For the text-containing cell, return its midpoint in (X, Y) coordinate format. 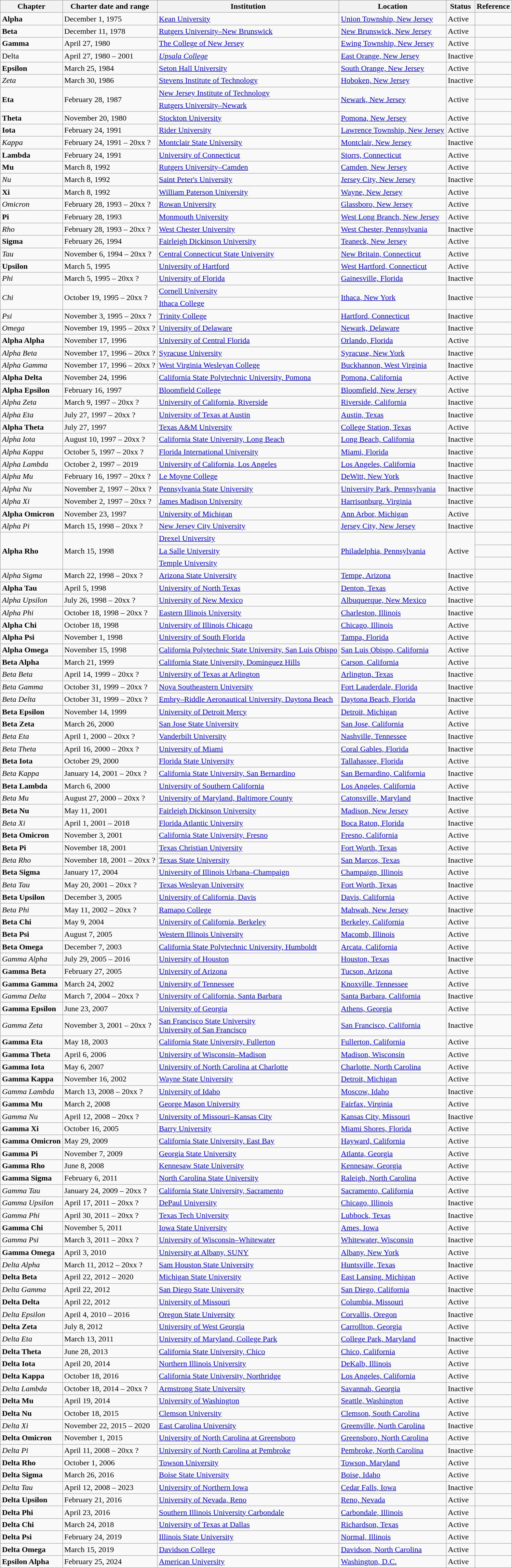
Beta Rho (31, 860)
Clemson University (248, 1413)
Cornell University (248, 291)
Trinity College (248, 316)
Gamma Upsilon (31, 1203)
Alpha Xi (31, 501)
November 14, 1999 (110, 712)
Harrisonburg, Virginia (392, 501)
University of Illinois Urbana–Champaign (248, 872)
March 22, 1998 – 20xx ? (110, 576)
November 15, 1998 (110, 650)
April 5, 1998 (110, 588)
June 28, 2013 (110, 1351)
Greensboro, North Carolina (392, 1438)
Alpha Omicron (31, 514)
Kennesaw, Georgia (392, 1166)
April 17, 2011 – 20xx ? (110, 1203)
March 11, 2012 – 20xx ? (110, 1265)
Georgia State University (248, 1154)
Omicron (31, 204)
West Chester University (248, 229)
Ithaca College (248, 303)
Gamma Lambda (31, 1091)
University of Tennessee (248, 984)
Daytona Beach, Florida (392, 699)
University of Nevada, Reno (248, 1500)
November 1, 2015 (110, 1438)
University of Idaho (248, 1091)
University of Hartford (248, 266)
Pi (31, 217)
Gamma Delta (31, 996)
Charleston, Illinois (392, 613)
Alpha Pi (31, 526)
Beta Psi (31, 934)
Alpha Tau (31, 588)
Chico, California (392, 1351)
Long Beach, California (392, 439)
Beta Zeta (31, 724)
Reno, Nevada (392, 1500)
March 15, 2019 (110, 1549)
Alpha Sigma (31, 576)
Beta Kappa (31, 774)
Sacramento, California (392, 1191)
Gamma Xi (31, 1129)
Alpha (31, 19)
San Marcos, Texas (392, 860)
University of Texas at Austin (248, 415)
February 16, 1997 (110, 390)
March 5, 1995 – 20xx ? (110, 279)
Alpha Alpha (31, 340)
December 7, 2003 (110, 947)
West Long Branch, New Jersey (392, 217)
San Bernardino, California (392, 774)
University of Washington (248, 1401)
Gamma Beta (31, 972)
Pomona, California (392, 378)
Iota (31, 130)
University of Michigan (248, 514)
Alpha Phi (31, 613)
March 9, 1997 – 20xx ? (110, 402)
Kansas City, Missouri (392, 1116)
Beta Theta (31, 749)
April 3, 2010 (110, 1252)
Central Connecticut State University (248, 254)
July 29, 2005 – 2016 (110, 959)
Riverside, California (392, 402)
March 13, 2008 – 20xx ? (110, 1091)
Rutgers University–Camden (248, 167)
Gamma Rho (31, 1166)
Rutgers University–New Brunswick (248, 31)
Beta Omega (31, 947)
February 28, 1987 (110, 99)
February 24, 1991 – 20xx ? (110, 142)
California State University, East Bay (248, 1141)
Wayne State University (248, 1079)
November 18, 2001 (110, 848)
November 18, 2001 – 20xx ? (110, 860)
University of Maryland, College Park (248, 1339)
Alpha Eta (31, 415)
Madison, New Jersey (392, 811)
Gamma Alpha (31, 959)
Pennsylvania State University (248, 489)
University Park, Pennsylvania (392, 489)
Barry University (248, 1129)
February 27, 2005 (110, 972)
West Virginia Wesleyan College (248, 365)
University of Wisconsin–Madison (248, 1054)
Vanderbilt University (248, 736)
Gamma (31, 44)
Philadelphia, Pennsylvania (392, 551)
Delta Kappa (31, 1376)
University of Illinois Chicago (248, 625)
Columbia, Missouri (392, 1302)
University of California, Berkeley (248, 922)
Alpha Lambda (31, 464)
October 1, 2006 (110, 1463)
George Mason University (248, 1104)
Teaneck, New Jersey (392, 242)
March 15, 1998 – 20xx ? (110, 526)
Lawrence Township, New Jersey (392, 130)
January 14, 2001 – 20xx ? (110, 774)
Ithaca, New York (392, 297)
East Carolina University (248, 1426)
Delta Rho (31, 1463)
Beta Sigma (31, 872)
August 7, 2005 (110, 934)
Towson University (248, 1463)
Gamma Epsilon (31, 1009)
Alpha Mu (31, 477)
University of North Carolina at Charlotte (248, 1067)
May 29, 2009 (110, 1141)
University of Maryland, Baltimore County (248, 798)
Beta Delta (31, 699)
October 29, 2000 (110, 761)
Glassboro, New Jersey (392, 204)
Gamma Eta (31, 1042)
California State University, Northridge (248, 1376)
Gamma Kappa (31, 1079)
Delta Sigma (31, 1475)
Boca Raton, Florida (392, 823)
March 2, 2008 (110, 1104)
Nashville, Tennessee (392, 736)
Zeta (31, 81)
Delta Theta (31, 1351)
Tucson, Arizona (392, 972)
Tallahassee, Florida (392, 761)
Rho (31, 229)
Gamma Omicron (31, 1141)
East Lansing, Michigan (392, 1277)
Alpha Zeta (31, 402)
University of Southern California (248, 786)
April 19, 2014 (110, 1401)
April 6, 2006 (110, 1054)
Alpha Psi (31, 637)
Eastern Illinois University (248, 613)
Madison, Wisconsin (392, 1054)
Gamma Omega (31, 1252)
University of Delaware (248, 328)
November 7, 2009 (110, 1154)
Alpha Kappa (31, 452)
California State University, Fresno (248, 835)
Delta Mu (31, 1401)
Delta Chi (31, 1524)
Psi (31, 316)
May 9, 2004 (110, 922)
Pembroke, North Carolina (392, 1450)
University of North Carolina at Greensboro (248, 1438)
California State Polytechnic University, Pomona (248, 378)
Montclair, New Jersey (392, 142)
March 6, 2000 (110, 786)
Syracuse, New York (392, 353)
October 18, 2014 – 20xx ? (110, 1389)
Raleigh, North Carolina (392, 1178)
Tau (31, 254)
South Orange, New Jersey (392, 68)
University of Texas at Dallas (248, 1524)
November 1, 1998 (110, 637)
Michigan State University (248, 1277)
March 24, 2002 (110, 984)
Delta Omega (31, 1549)
October 18, 1998 – 20xx ? (110, 613)
University of California, Los Angeles (248, 464)
University of Missouri (248, 1302)
Gamma Psi (31, 1240)
California State University, Dominguez Hills (248, 662)
Moscow, Idaho (392, 1091)
Gamma Tau (31, 1191)
March 5, 1995 (110, 266)
Beta Beta (31, 674)
Beta Lambda (31, 786)
October 18, 2015 (110, 1413)
Gamma Nu (31, 1116)
Upsilon (31, 266)
Clemson, South Carolina (392, 1413)
University of Wisconsin–Whitewater (248, 1240)
December 3, 2005 (110, 897)
University of North Carolina at Pembroke (248, 1450)
Status (460, 7)
February 24, 2019 (110, 1537)
Ann Arbor, Michigan (392, 514)
Coral Gables, Florida (392, 749)
Omega (31, 328)
March 7, 2004 – 20xx ? (110, 996)
University of Georgia (248, 1009)
Alpha Rho (31, 551)
Theta (31, 118)
December 1, 1975 (110, 19)
Tempe, Arizona (392, 576)
Athens, Georgia (392, 1009)
Gamma Iota (31, 1067)
Texas Wesleyan University (248, 885)
Gainesville, Florida (392, 279)
April 16, 2000 – 20xx ? (110, 749)
Xi (31, 192)
Union Township, New Jersey (392, 19)
April 12, 2008 – 20xx ? (110, 1116)
Alpha Gamma (31, 365)
Newark, New Jersey (392, 99)
June 8, 2008 (110, 1166)
Austin, Texas (392, 415)
May 11, 2001 (110, 811)
Ames, Iowa (392, 1228)
Temple University (248, 563)
Beta Xi (31, 823)
Miami, Florida (392, 452)
Arcata, California (392, 947)
Southern Illinois University Carbondale (248, 1512)
April 1, 2001 – 2018 (110, 823)
Armstrong State University (248, 1389)
University of New Mexico (248, 600)
Upsala College (248, 56)
Davidson, North Carolina (392, 1549)
November 20, 1980 (110, 118)
Fresno, California (392, 835)
November 23, 1997 (110, 514)
Delta Zeta (31, 1326)
Epsilon Alpha (31, 1562)
San Diego, California (392, 1289)
July 27, 1997 – 20xx ? (110, 415)
Beta Phi (31, 909)
October 5, 1997 – 20xx ? (110, 452)
Towson, Maryland (392, 1463)
Gamma Zeta (31, 1025)
Institution (248, 7)
Orlando, Florida (392, 340)
California State University, Chico (248, 1351)
College Park, Maryland (392, 1339)
Gamma Sigma (31, 1178)
Monmouth University (248, 217)
Hayward, California (392, 1141)
College Station, Texas (392, 427)
Montclair State University (248, 142)
Storrs, Connecticut (392, 155)
Delta Beta (31, 1277)
James Madison University (248, 501)
Carson, California (392, 662)
University of Arizona (248, 972)
Kennesaw State University (248, 1166)
Ewing Township, New Jersey (392, 44)
May 6, 2007 (110, 1067)
Davis, California (392, 897)
Beta Alpha (31, 662)
October 2, 1997 – 2019 (110, 464)
Beta Pi (31, 848)
February 6, 2011 (110, 1178)
Richardson, Texas (392, 1524)
April 27, 1980 – 2001 (110, 56)
Embry–Riddle Aeronautical University, Daytona Beach (248, 699)
Champaign, Illinois (392, 872)
University of California, Davis (248, 897)
Beta (31, 31)
Alpha Epsilon (31, 390)
University of California, Riverside (248, 402)
California State University, Fullerton (248, 1042)
Nova Southeastern University (248, 687)
New Jersey City University (248, 526)
La Salle University (248, 551)
February 28, 1993 (110, 217)
East Orange, New Jersey (392, 56)
Seattle, Washington (392, 1401)
Delta Delta (31, 1302)
Davidson College (248, 1549)
Sigma (31, 242)
April 11, 2008 – 20xx ? (110, 1450)
Location (392, 7)
Beta Gamma (31, 687)
Boise, Idaho (392, 1475)
Gamma Pi (31, 1154)
November 16, 2002 (110, 1079)
Bloomfield, New Jersey (392, 390)
Fort Lauderdale, Florida (392, 687)
Beta Eta (31, 736)
Gamma Gamma (31, 984)
Miami Shores, Florida (392, 1129)
January 24, 2009 – 20xx ? (110, 1191)
Delta Xi (31, 1426)
Carbondale, Illinois (392, 1512)
April 1, 2000 – 20xx ? (110, 736)
Kappa (31, 142)
New Jersey Institute of Technology (248, 93)
University of South Florida (248, 637)
March 15, 1998 (110, 551)
Beta Epsilon (31, 712)
Newark, Delaware (392, 328)
San Luis Obispo, California (392, 650)
San Jose State University (248, 724)
Washington, D.C. (392, 1562)
Savannah, Georgia (392, 1389)
Chapter (31, 7)
Albuquerque, New Mexico (392, 600)
DeKalb, Illinois (392, 1364)
Reference (493, 7)
Alpha Beta (31, 353)
William Paterson University (248, 192)
Rider University (248, 130)
Illinois State University (248, 1537)
DePaul University (248, 1203)
DeWitt, New York (392, 477)
April 27, 1980 (110, 44)
Northern Illinois University (248, 1364)
Fairfax, Virginia (392, 1104)
Huntsville, Texas (392, 1265)
Oregon State University (248, 1314)
Whitewater, Wisconsin (392, 1240)
Rutgers University–Newark (248, 105)
March 26, 2000 (110, 724)
December 11, 1978 (110, 31)
Beta Upsilon (31, 897)
Stevens Institute of Technology (248, 81)
April 20, 2014 (110, 1364)
Camden, New Jersey (392, 167)
California State University, Long Beach (248, 439)
Santa Barbara, California (392, 996)
North Carolina State University (248, 1178)
Hoboken, New Jersey (392, 81)
Charter date and range (110, 7)
Eta (31, 99)
University of West Georgia (248, 1326)
Delta Eta (31, 1339)
Lambda (31, 155)
Delta Tau (31, 1487)
University of Florida (248, 279)
Gamma Mu (31, 1104)
March 26, 2016 (110, 1475)
June 23, 2007 (110, 1009)
California State Polytechnic University, Humboldt (248, 947)
Le Moyne College (248, 477)
San Diego State University (248, 1289)
University of Miami (248, 749)
July 8, 2012 (110, 1326)
San Francisco, California (392, 1025)
Fullerton, California (392, 1042)
November 19, 1995 – 20xx ? (110, 328)
Buckhannon, West Virginia (392, 365)
March 21, 1999 (110, 662)
Beta Chi (31, 922)
Delta Phi (31, 1512)
Phi (31, 279)
Alpha Delta (31, 378)
Atlanta, Georgia (392, 1154)
Delta Psi (31, 1537)
Chi (31, 297)
Alpha Nu (31, 489)
November 5, 2011 (110, 1228)
Alpha Upsilon (31, 600)
November 24, 1996 (110, 378)
January 17, 2004 (110, 872)
March 25, 1984 (110, 68)
February 26, 1994 (110, 242)
Delta Epsilon (31, 1314)
April 23, 2016 (110, 1512)
Albany, New York (392, 1252)
Arizona State University (248, 576)
Tampa, Florida (392, 637)
University of California, Santa Barbara (248, 996)
May 20, 2001 – 20xx ? (110, 885)
Beta Mu (31, 798)
May 18, 2003 (110, 1042)
San Jose, California (392, 724)
February 16, 1997 – 20xx ? (110, 477)
November 3, 2001 (110, 835)
University of Detroit Mercy (248, 712)
Arlington, Texas (392, 674)
Pomona, New Jersey (392, 118)
April 4, 2010 – 2016 (110, 1314)
October 16, 2005 (110, 1129)
March 13, 2011 (110, 1339)
May 11, 2002 – 20xx ? (110, 909)
Alpha Theta (31, 427)
October 19, 1995 – 20xx ? (110, 297)
San Francisco State University University of San Francisco (248, 1025)
Charlotte, North Carolina (392, 1067)
Bloomfield College (248, 390)
Beta Iota (31, 761)
Ramapo College (248, 909)
March 3, 2011 – 20xx ? (110, 1240)
Boise State University (248, 1475)
Delta Nu (31, 1413)
October 18, 2016 (110, 1376)
April 12, 2008 – 2023 (110, 1487)
California Polytechnic State University, San Luis Obispo (248, 650)
November 3, 1995 – 20xx ? (110, 316)
Alpha Chi (31, 625)
Gamma Theta (31, 1054)
Lubbock, Texas (392, 1215)
October 18, 1998 (110, 625)
Syracuse University (248, 353)
Western Illinois University (248, 934)
July 26, 1998 – 20xx ? (110, 600)
Catonsville, Maryland (392, 798)
Florida State University (248, 761)
Delta Gamma (31, 1289)
Drexel University (248, 538)
Sam Houston State University (248, 1265)
November 17, 1996 (110, 340)
Houston, Texas (392, 959)
University of Central Florida (248, 340)
Delta (31, 56)
Corvallis, Oregon (392, 1314)
New Brunswick, New Jersey (392, 31)
Beta Omicron (31, 835)
Kean University (248, 19)
Hartford, Connecticut (392, 316)
Macomb, Illinois (392, 934)
Texas A&M University (248, 427)
Denton, Texas (392, 588)
February 21, 2016 (110, 1500)
Nu (31, 180)
Wayne, New Jersey (392, 192)
Berkeley, California (392, 922)
Texas Tech University (248, 1215)
Alpha Omega (31, 650)
July 27, 1997 (110, 427)
August 10, 1997 – 20xx ? (110, 439)
April 22, 2012 – 2020 (110, 1277)
Gamma Phi (31, 1215)
University of Northern Iowa (248, 1487)
Iowa State University (248, 1228)
Carrollton, Georgia (392, 1326)
Normal, Illinois (392, 1537)
Beta Tau (31, 885)
Texas State University (248, 860)
April 14, 1999 – 20xx ? (110, 674)
Mahwah, New Jersey (392, 909)
Epsilon (31, 68)
March 30, 1986 (110, 81)
November 6, 1994 – 20xx ? (110, 254)
Stockton University (248, 118)
Delta Upsilon (31, 1500)
California State University, Sacramento (248, 1191)
Delta Pi (31, 1450)
University of Connecticut (248, 155)
University of Houston (248, 959)
University at Albany, SUNY (248, 1252)
Delta Alpha (31, 1265)
Florida International University (248, 452)
Beta Nu (31, 811)
Delta Omicron (31, 1438)
California State University, San Bernardino (248, 774)
April 30, 2011 – 20xx ? (110, 1215)
Delta Iota (31, 1364)
University of Missouri–Kansas City (248, 1116)
Greenville, North Carolina (392, 1426)
The College of New Jersey (248, 44)
Cedar Falls, Iowa (392, 1487)
Seton Hall University (248, 68)
American University (248, 1562)
New Britain, Connecticut (392, 254)
Texas Christian University (248, 848)
November 22, 2015 – 2020 (110, 1426)
West Chester, Pennsylvania (392, 229)
Saint Peter's University (248, 180)
Florida Atlantic University (248, 823)
Alpha Iota (31, 439)
Mu (31, 167)
August 27, 2000 – 20xx ? (110, 798)
University of North Texas (248, 588)
University of Texas at Arlington (248, 674)
February 25, 2024 (110, 1562)
West Hartford, Connecticut (392, 266)
Delta Lambda (31, 1389)
Gamma Chi (31, 1228)
Knoxville, Tennessee (392, 984)
March 24, 2018 (110, 1524)
November 3, 2001 – 20xx ? (110, 1025)
Rowan University (248, 204)
